Output the [X, Y] coordinate of the center of the cell containing the given text.  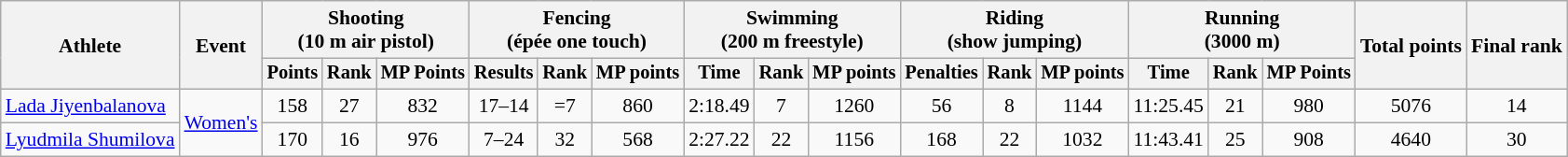
980 [1309, 107]
Athlete [90, 45]
Swimming(200 m freestyle) [792, 30]
568 [637, 140]
908 [1309, 140]
158 [293, 107]
11:43.41 [1168, 140]
Lyudmila Shumilova [90, 140]
17–14 [504, 107]
1144 [1083, 107]
168 [941, 140]
Event [222, 45]
832 [423, 107]
32 [565, 140]
14 [1517, 107]
4640 [1411, 140]
27 [349, 107]
8 [1010, 107]
7 [782, 107]
2:27.22 [719, 140]
56 [941, 107]
860 [637, 107]
16 [349, 140]
Riding(show jumping) [1014, 30]
Lada Jiyenbalanova [90, 107]
Total points [1411, 45]
976 [423, 140]
Penalties [941, 74]
170 [293, 140]
Final rank [1517, 45]
30 [1517, 140]
Points [293, 74]
1032 [1083, 140]
Women's [222, 123]
Running(3000 m) [1241, 30]
1260 [853, 107]
Shooting(10 m air pistol) [366, 30]
5076 [1411, 107]
11:25.45 [1168, 107]
21 [1235, 107]
25 [1235, 140]
7–24 [504, 140]
1156 [853, 140]
2:18.49 [719, 107]
Results [504, 74]
Fencing(épée one touch) [577, 30]
=7 [565, 107]
